Output the (x, y) coordinate of the center of the cell containing the given text.  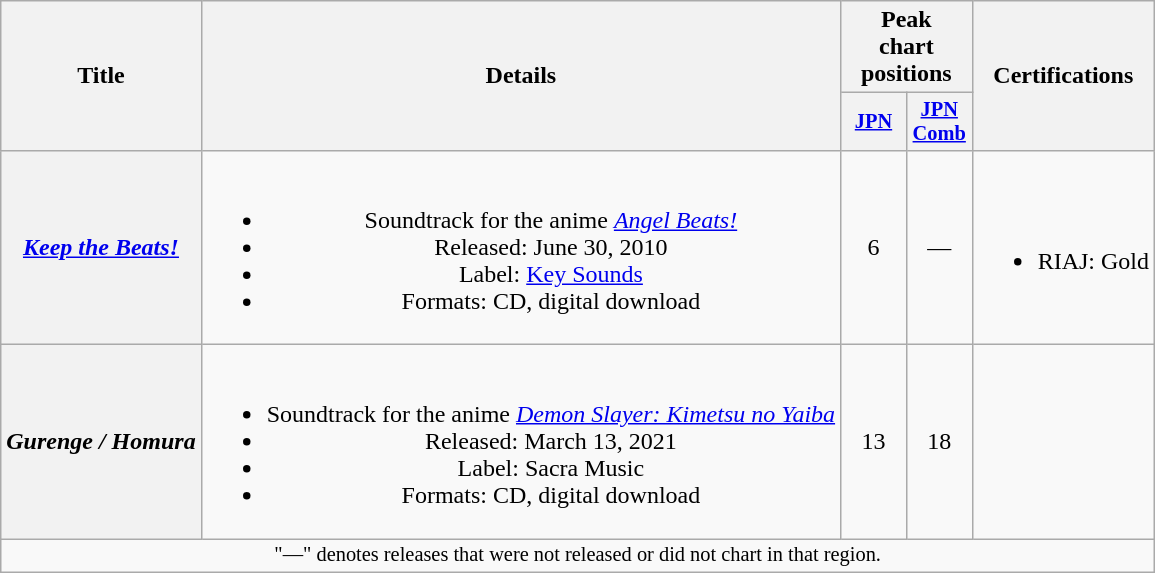
RIAJ: Gold (1063, 247)
Title (101, 76)
— (939, 247)
"—" denotes releases that were not released or did not chart in that region. (578, 556)
18 (939, 442)
Certifications (1063, 76)
6 (874, 247)
JPN (874, 122)
Soundtrack for the anime Demon Slayer: Kimetsu no YaibaReleased: March 13, 2021 Label: Sacra MusicFormats: CD, digital download (520, 442)
Gurenge / Homura (101, 442)
Details (520, 76)
JPNComb (939, 122)
Peakchartpositions (906, 47)
Soundtrack for the anime Angel Beats!Released: June 30, 2010 Label: Key SoundsFormats: CD, digital download (520, 247)
13 (874, 442)
Keep the Beats! (101, 247)
